Search for the cell housing the specified text and yield its (X, Y) center coordinate. 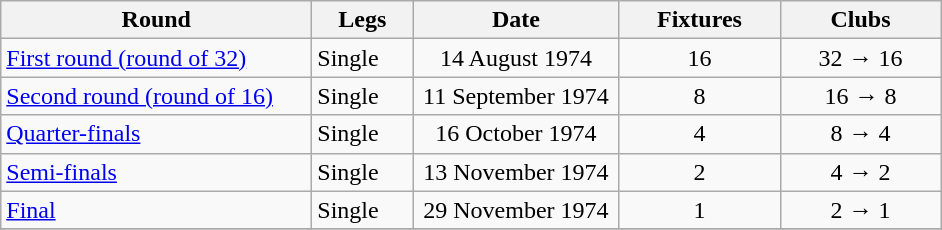
4 (700, 134)
Clubs (860, 20)
Date (516, 20)
2 (700, 172)
Final (156, 210)
Legs (362, 20)
First round (round of 32) (156, 58)
1 (700, 210)
13 November 1974 (516, 172)
32 → 16 (860, 58)
Fixtures (700, 20)
16 (700, 58)
2 → 1 (860, 210)
4 → 2 (860, 172)
8 (700, 96)
16 October 1974 (516, 134)
14 August 1974 (516, 58)
16 → 8 (860, 96)
Semi-finals (156, 172)
Round (156, 20)
11 September 1974 (516, 96)
29 November 1974 (516, 210)
Quarter-finals (156, 134)
Second round (round of 16) (156, 96)
8 → 4 (860, 134)
